Identify which cell holds the provided text, then report its (X, Y) central coordinate. 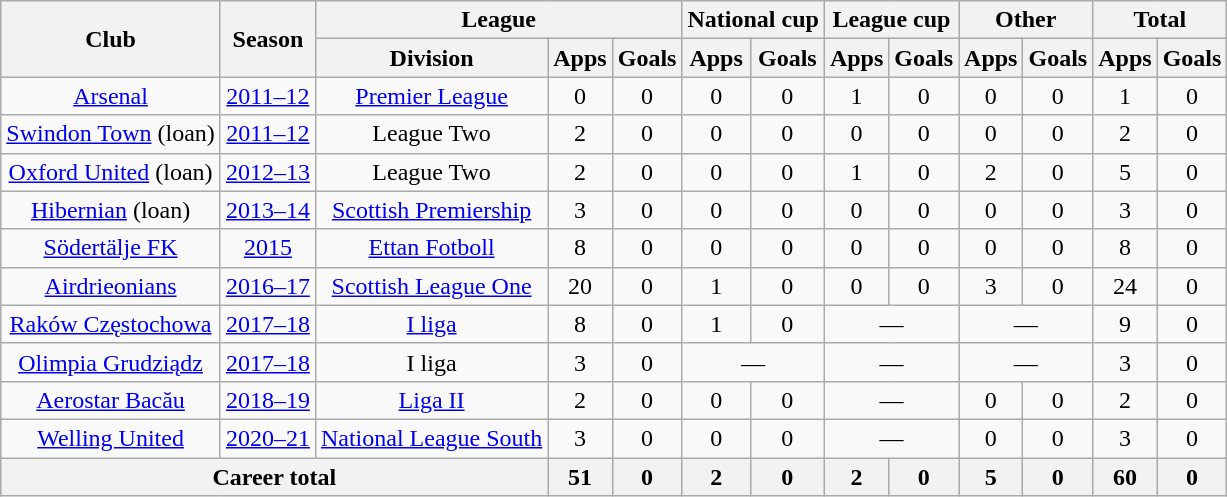
League cup (891, 20)
Ettan Fotboll (431, 248)
9 (1125, 324)
League (498, 20)
2018–19 (268, 400)
Welling United (111, 438)
Olimpia Grudziądz (111, 362)
51 (580, 477)
2013–14 (268, 210)
2016–17 (268, 286)
2015 (268, 248)
Oxford United (loan) (111, 172)
Total (1160, 20)
2012–13 (268, 172)
Premier League (431, 96)
Scottish Premiership (431, 210)
Airdrieonians (111, 286)
20 (580, 286)
Career total (274, 477)
Södertälje FK (111, 248)
2020–21 (268, 438)
Liga II (431, 400)
Aerostar Bacău (111, 400)
Season (268, 39)
National cup (753, 20)
National League South (431, 438)
24 (1125, 286)
Swindon Town (loan) (111, 134)
Arsenal (111, 96)
Other (1026, 20)
Hibernian (loan) (111, 210)
Division (431, 58)
Raków Częstochowa (111, 324)
Club (111, 39)
60 (1125, 477)
Scottish League One (431, 286)
